Detect which cell encompasses the target text, then output its (X, Y) center coordinate. 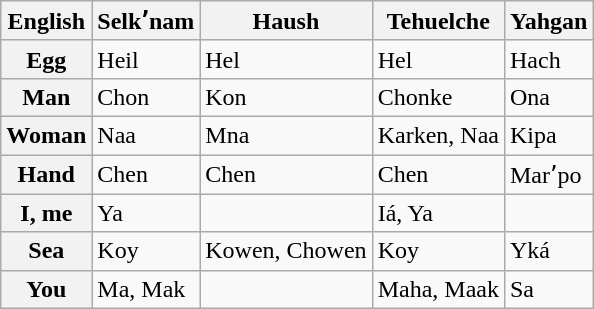
Ma, Mak (146, 289)
Woman (46, 135)
Heil (146, 59)
Mna (286, 135)
Yká (548, 251)
Marʼpo (548, 174)
Haush (286, 21)
Iá, Ya (438, 213)
I, me (46, 213)
Kipa (548, 135)
Naa (146, 135)
Maha, Maak (438, 289)
Ona (548, 97)
Selkʼnam (146, 21)
Karken, Naa (438, 135)
Chonke (438, 97)
Ya (146, 213)
You (46, 289)
Chon (146, 97)
Man (46, 97)
Kon (286, 97)
Sea (46, 251)
Kowen, Chowen (286, 251)
English (46, 21)
Egg (46, 59)
Sa (548, 289)
Yahgan (548, 21)
Tehuelche (438, 21)
Hach (548, 59)
Hand (46, 174)
